Output the (X, Y) coordinate of the center of the cell containing the given text.  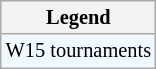
W15 tournaments (78, 51)
Legend (78, 17)
